Pinpoint the cell where the given text exists, returning its (X, Y) midpoint coordinate. 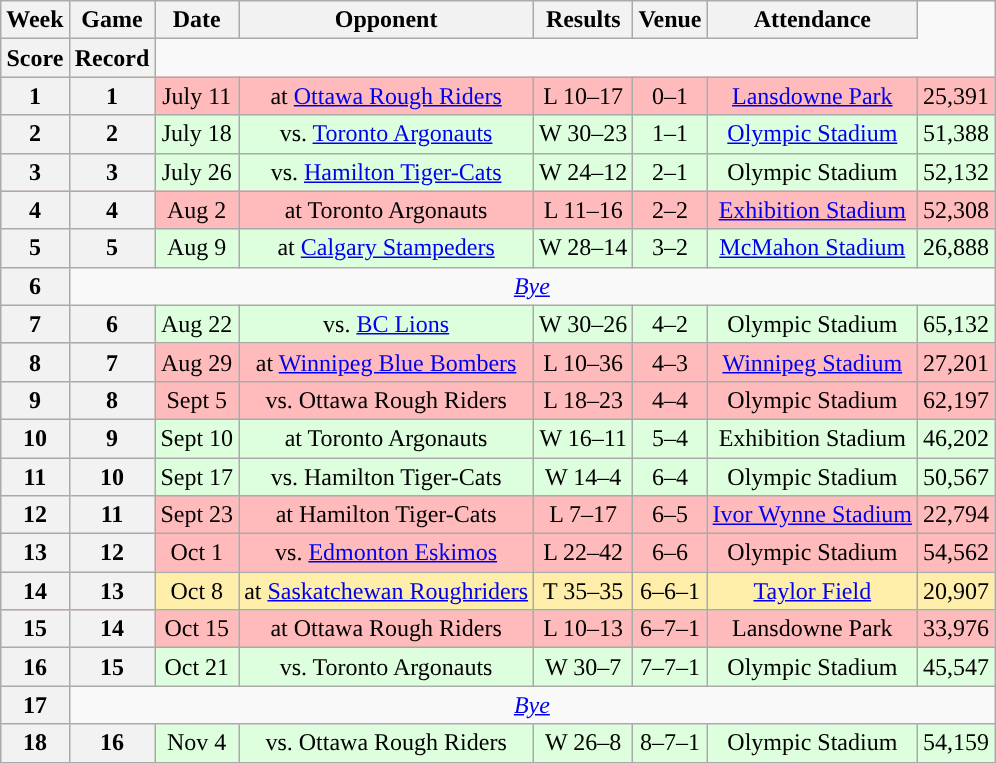
W 30–23 (584, 134)
McMahon Stadium (812, 248)
Sept 23 (197, 515)
W 30–7 (584, 667)
46,202 (956, 438)
T 35–35 (584, 591)
50,567 (956, 477)
4–2 (670, 324)
26,888 (956, 248)
L 22–42 (584, 553)
at Hamilton Tiger-Cats (386, 515)
W 30–26 (584, 324)
at Winnipeg Blue Bombers (386, 362)
at Calgary Stampeders (386, 248)
vs. BC Lions (386, 324)
Aug 9 (197, 248)
1–1 (670, 134)
17 (35, 705)
L 10–17 (584, 96)
W 14–4 (584, 477)
6–5 (670, 515)
7–7–1 (670, 667)
L 18–23 (584, 400)
Sept 10 (197, 438)
6–6–1 (670, 591)
51,388 (956, 134)
Opponent (386, 20)
W 16–11 (584, 438)
4–3 (670, 362)
Nov 4 (197, 743)
18 (35, 743)
Oct 21 (197, 667)
Sept 5 (197, 400)
5–4 (670, 438)
Oct 8 (197, 591)
4–4 (670, 400)
45,547 (956, 667)
22,794 (956, 515)
Taylor Field (812, 591)
L 7–17 (584, 515)
July 11 (197, 96)
62,197 (956, 400)
Aug 2 (197, 210)
L 10–13 (584, 629)
W 28–14 (584, 248)
33,976 (956, 629)
Sept 17 (197, 477)
Record (112, 58)
W 24–12 (584, 172)
6–6 (670, 553)
Winnipeg Stadium (812, 362)
6–4 (670, 477)
0–1 (670, 96)
52,308 (956, 210)
L 10–36 (584, 362)
Week (35, 20)
20,907 (956, 591)
6–7–1 (670, 629)
25,391 (956, 96)
Aug 29 (197, 362)
8–7–1 (670, 743)
July 26 (197, 172)
Attendance (812, 20)
54,159 (956, 743)
Game (112, 20)
Score (35, 58)
65,132 (956, 324)
Date (197, 20)
2–1 (670, 172)
L 11–16 (584, 210)
54,562 (956, 553)
Aug 22 (197, 324)
Results (584, 20)
27,201 (956, 362)
52,132 (956, 172)
at Saskatchewan Roughriders (386, 591)
Ivor Wynne Stadium (812, 515)
July 18 (197, 134)
Venue (670, 20)
3–2 (670, 248)
Oct 1 (197, 553)
W 26–8 (584, 743)
2–2 (670, 210)
Oct 15 (197, 629)
vs. Edmonton Eskimos (386, 553)
